Pinpoint the cell where the given text exists, returning its [x, y] midpoint coordinate. 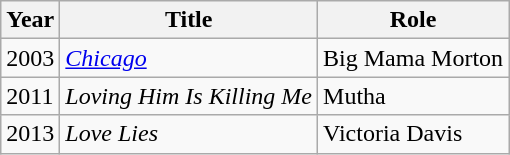
Loving Him Is Killing Me [189, 96]
Mutha [414, 96]
Role [414, 20]
Year [30, 20]
2011 [30, 96]
Victoria Davis [414, 134]
2003 [30, 58]
Big Mama Morton [414, 58]
Love Lies [189, 134]
Chicago [189, 58]
2013 [30, 134]
Title [189, 20]
